Identify which cell holds the provided text, then report its [X, Y] central coordinate. 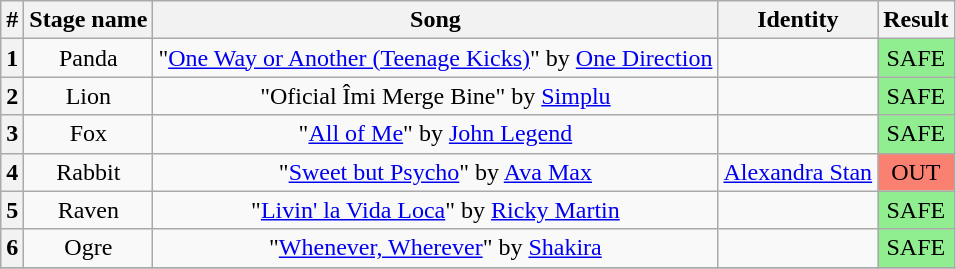
Song [436, 20]
1 [12, 58]
2 [12, 96]
Lion [88, 96]
OUT [916, 172]
3 [12, 134]
"Oficial Îmi Merge Bine" by Simplu [436, 96]
"Livin' la Vida Loca" by Ricky Martin [436, 210]
Alexandra Stan [798, 172]
Result [916, 20]
"All of Me" by John Legend [436, 134]
"Whenever, Wherever" by Shakira [436, 248]
Ogre [88, 248]
Raven [88, 210]
# [12, 20]
5 [12, 210]
6 [12, 248]
Identity [798, 20]
Fox [88, 134]
"Sweet but Psycho" by Ava Max [436, 172]
4 [12, 172]
Panda [88, 58]
Rabbit [88, 172]
Stage name [88, 20]
"One Way or Another (Teenage Kicks)" by One Direction [436, 58]
